Scan for the cell matching the given text and deliver its [x, y] coordinate at center. 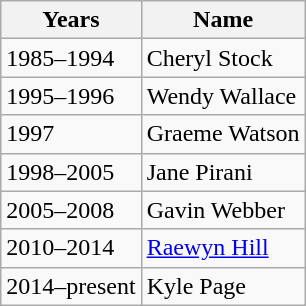
Cheryl Stock [223, 58]
Raewyn Hill [223, 248]
2010–2014 [71, 248]
1997 [71, 134]
1995–1996 [71, 96]
Wendy Wallace [223, 96]
2005–2008 [71, 210]
Kyle Page [223, 286]
1985–1994 [71, 58]
Name [223, 20]
Years [71, 20]
2014–present [71, 286]
1998–2005 [71, 172]
Graeme Watson [223, 134]
Jane Pirani [223, 172]
Gavin Webber [223, 210]
